Extract the [x, y] coordinate from the center of the cell holding the provided text.  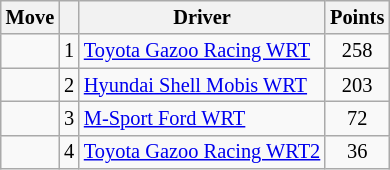
258 [357, 51]
4 [69, 152]
3 [69, 118]
Toyota Gazoo Racing WRT2 [202, 152]
1 [69, 51]
Points [357, 17]
2 [69, 85]
Toyota Gazoo Racing WRT [202, 51]
M-Sport Ford WRT [202, 118]
Move [30, 17]
203 [357, 85]
Hyundai Shell Mobis WRT [202, 85]
36 [357, 152]
Driver [202, 17]
72 [357, 118]
